Output the (X, Y) coordinate of the center of the cell containing the given text.  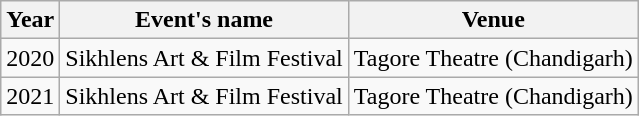
2020 (30, 58)
Venue (493, 20)
Event's name (204, 20)
Year (30, 20)
2021 (30, 96)
